From the cell containing the given text, extract its center point as [x, y] coordinate. 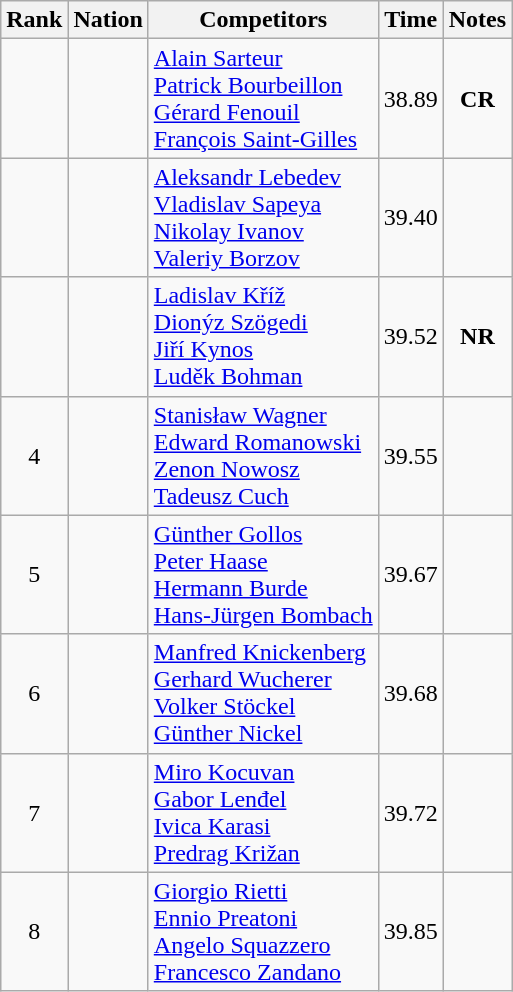
Nation [108, 20]
5 [34, 574]
39.68 [410, 694]
NR [477, 336]
39.72 [410, 812]
8 [34, 932]
4 [34, 456]
6 [34, 694]
39.67 [410, 574]
Time [410, 20]
Competitors [263, 20]
CR [477, 98]
Notes [477, 20]
38.89 [410, 98]
7 [34, 812]
Aleksandr LebedevVladislav SapeyaNikolay IvanovValeriy Borzov [263, 218]
Günther GollosPeter HaaseHermann BurdeHans-Jürgen Bombach [263, 574]
39.40 [410, 218]
Rank [34, 20]
Giorgio RiettiEnnio PreatoniAngelo SquazzeroFrancesco Zandano [263, 932]
39.52 [410, 336]
Stanisław WagnerEdward RomanowskiZenon NowoszTadeusz Cuch [263, 456]
39.85 [410, 932]
Ladislav KřížDionýz SzögediJiří KynosLuděk Bohman [263, 336]
Miro KocuvanGabor LenđelIvica KarasiPredrag Križan [263, 812]
Alain SarteurPatrick BourbeillonGérard FenouilFrançois Saint-Gilles [263, 98]
39.55 [410, 456]
Manfred KnickenbergGerhard WuchererVolker StöckelGünther Nickel [263, 694]
